For the text-containing cell, return its midpoint in (X, Y) coordinate format. 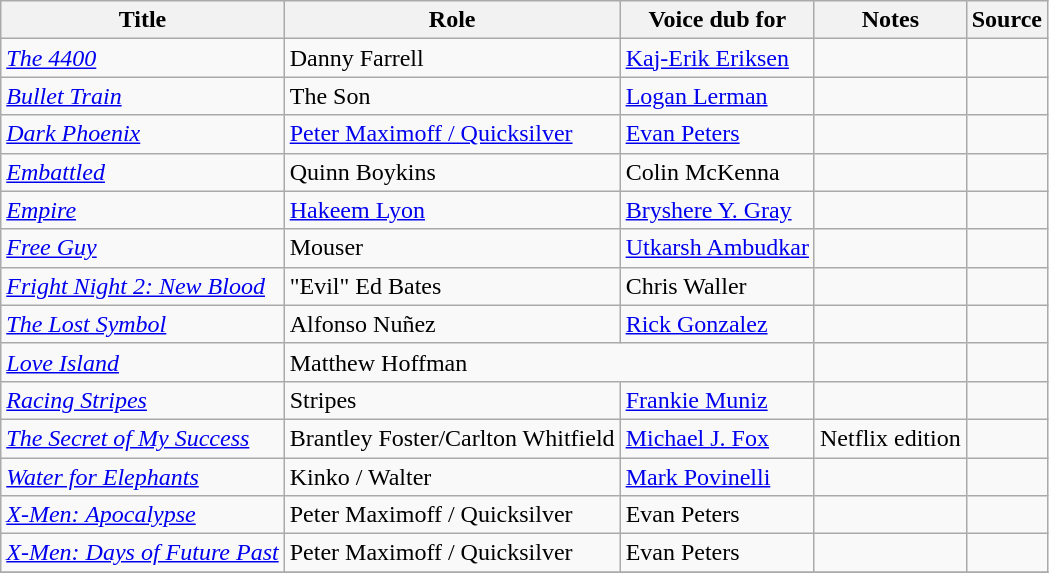
Matthew Hoffman (549, 362)
Bullet Train (142, 96)
Mark Povinelli (717, 477)
Fright Night 2: New Blood (142, 286)
Kinko / Walter (452, 477)
Racing Stripes (142, 400)
Utkarsh Ambudkar (717, 248)
"Evil" Ed Bates (452, 286)
Alfonso Nuñez (452, 324)
Source (1006, 20)
Stripes (452, 400)
X-Men: Days of Future Past (142, 553)
Kaj-Erik Eriksen (717, 58)
Title (142, 20)
Rick Gonzalez (717, 324)
Free Guy (142, 248)
Chris Waller (717, 286)
Notes (890, 20)
Water for Elephants (142, 477)
Colin McKenna (717, 172)
Quinn Boykins (452, 172)
Love Island (142, 362)
Michael J. Fox (717, 438)
Empire (142, 210)
Mouser (452, 248)
Dark Phoenix (142, 134)
Frankie Muniz (717, 400)
Netflix edition (890, 438)
X-Men: Apocalypse (142, 515)
Logan Lerman (717, 96)
The 4400 (142, 58)
The Lost Symbol (142, 324)
Hakeem Lyon (452, 210)
Bryshere Y. Gray (717, 210)
Role (452, 20)
Danny Farrell (452, 58)
The Son (452, 96)
Brantley Foster/Carlton Whitfield (452, 438)
Embattled (142, 172)
The Secret of My Success (142, 438)
Voice dub for (717, 20)
